Scan for the cell matching the given text and deliver its [X, Y] coordinate at center. 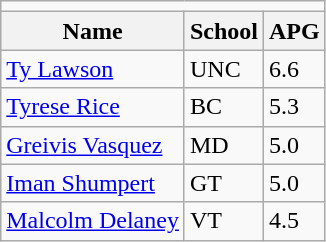
Iman Shumpert [93, 183]
Tyrese Rice [93, 107]
VT [224, 221]
4.5 [295, 221]
Name [93, 31]
School [224, 31]
BC [224, 107]
APG [295, 31]
Greivis Vasquez [93, 145]
6.6 [295, 69]
UNC [224, 69]
Ty Lawson [93, 69]
GT [224, 183]
Malcolm Delaney [93, 221]
MD [224, 145]
5.3 [295, 107]
